Search for the cell housing the specified text and yield its [x, y] center coordinate. 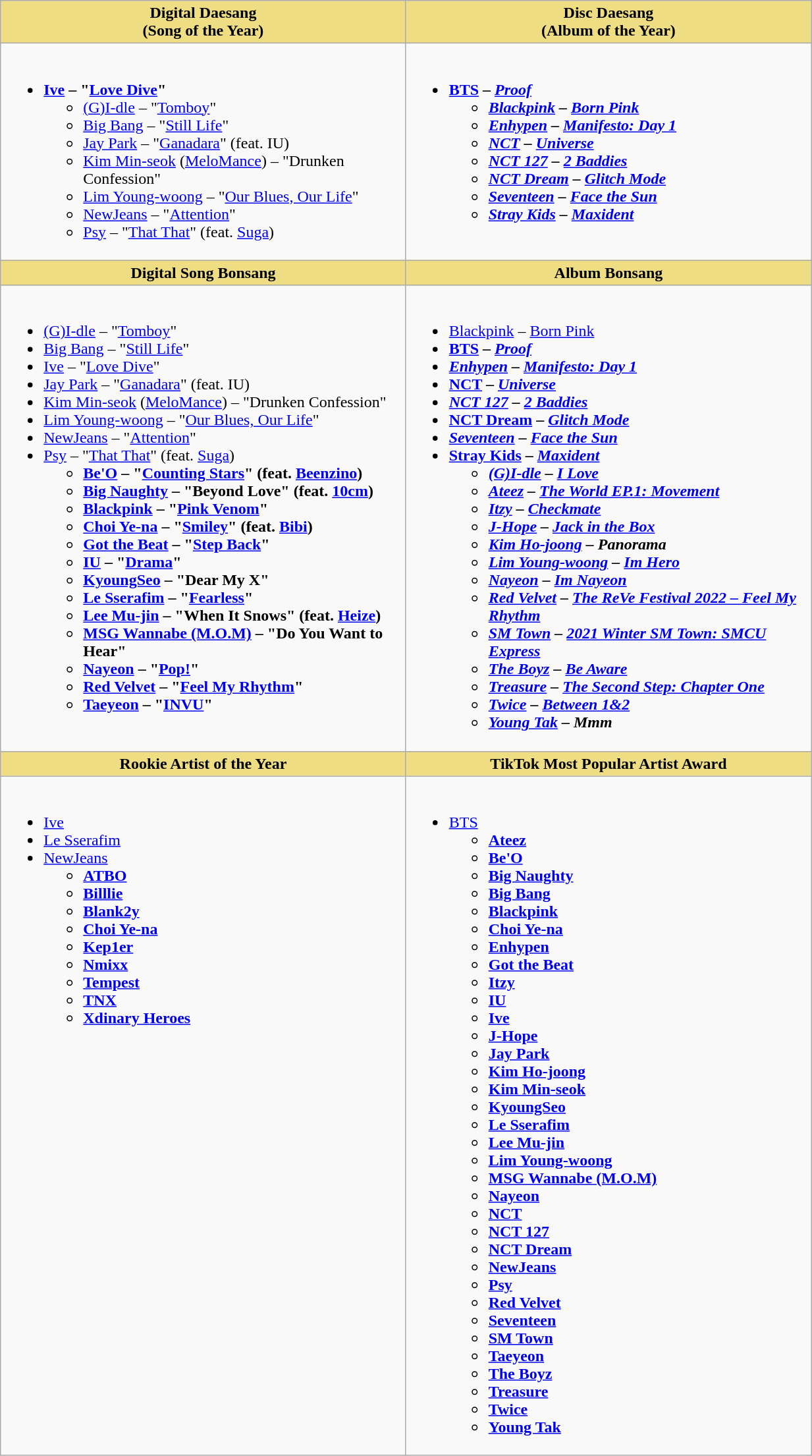
Digital Song Bonsang [203, 273]
Album Bonsang [609, 273]
Digital Daesang(Song of the Year) [203, 22]
Disc Daesang(Album of the Year) [609, 22]
TikTok Most Popular Artist Award [609, 764]
IveLe SserafimNewJeansATBOBilllieBlank2yChoi Ye-naKep1erNmixxTempestTNXXdinary Heroes [203, 1116]
Rookie Artist of the Year [203, 764]
